Extract the (X, Y) coordinate from the center of the cell holding the provided text.  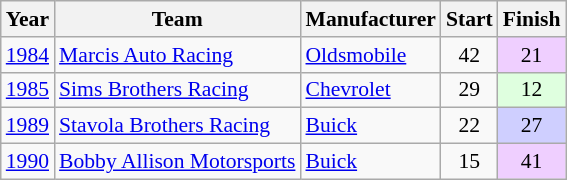
Oldsmobile (370, 55)
Team (177, 19)
42 (470, 55)
21 (532, 55)
1984 (28, 55)
15 (470, 162)
1985 (28, 90)
Chevrolet (370, 90)
27 (532, 126)
Marcis Auto Racing (177, 55)
Start (470, 19)
Manufacturer (370, 19)
41 (532, 162)
Stavola Brothers Racing (177, 126)
Year (28, 19)
1989 (28, 126)
Sims Brothers Racing (177, 90)
12 (532, 90)
22 (470, 126)
29 (470, 90)
1990 (28, 162)
Finish (532, 19)
Bobby Allison Motorsports (177, 162)
